Find where the given text appears and provide that cell's center as [X, Y] coordinate. 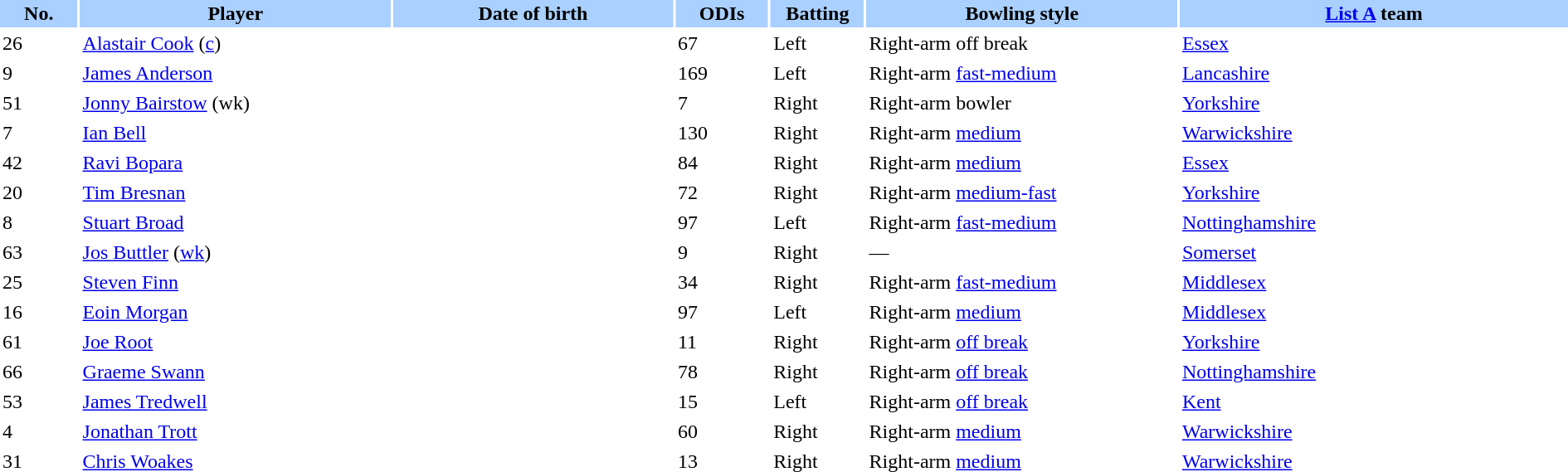
42 [39, 163]
Right-arm medium-fast [1022, 192]
34 [722, 282]
Batting [817, 13]
66 [39, 372]
72 [722, 192]
Stuart Broad [236, 222]
Bowling style [1022, 13]
James Tredwell [236, 401]
Jos Buttler (wk) [236, 252]
No. [39, 13]
Ravi Bopara [236, 163]
130 [722, 133]
11 [722, 342]
James Anderson [236, 73]
Player [236, 13]
— [1022, 252]
51 [39, 103]
Jonny Bairstow (wk) [236, 103]
Somerset [1374, 252]
63 [39, 252]
Graeme Swann [236, 372]
Right-arm bowler [1022, 103]
25 [39, 282]
16 [39, 312]
Joe Root [236, 342]
26 [39, 43]
Lancashire [1374, 73]
169 [722, 73]
List A team [1374, 13]
67 [722, 43]
Ian Bell [236, 133]
8 [39, 222]
60 [722, 431]
15 [722, 401]
Jonathan Trott [236, 431]
Tim Bresnan [236, 192]
Alastair Cook (c) [236, 43]
Date of birth [533, 13]
ODIs [722, 13]
4 [39, 431]
53 [39, 401]
78 [722, 372]
Kent [1374, 401]
61 [39, 342]
Eoin Morgan [236, 312]
Steven Finn [236, 282]
20 [39, 192]
84 [722, 163]
